Output the (x, y) coordinate of the center of the cell containing the given text.  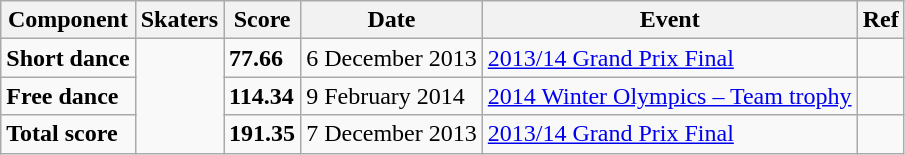
9 February 2014 (392, 96)
Event (670, 20)
2014 Winter Olympics – Team trophy (670, 96)
7 December 2013 (392, 134)
191.35 (262, 134)
77.66 (262, 58)
Free dance (68, 96)
114.34 (262, 96)
Component (68, 20)
Date (392, 20)
Ref (880, 20)
Skaters (179, 20)
Total score (68, 134)
Short dance (68, 58)
Score (262, 20)
6 December 2013 (392, 58)
